Identify which cell holds the provided text, then report its [X, Y] central coordinate. 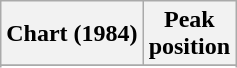
Peakposition [189, 34]
Chart (1984) [72, 34]
